Return the (X, Y) coordinate for the center point of the cell that contains the specified text.  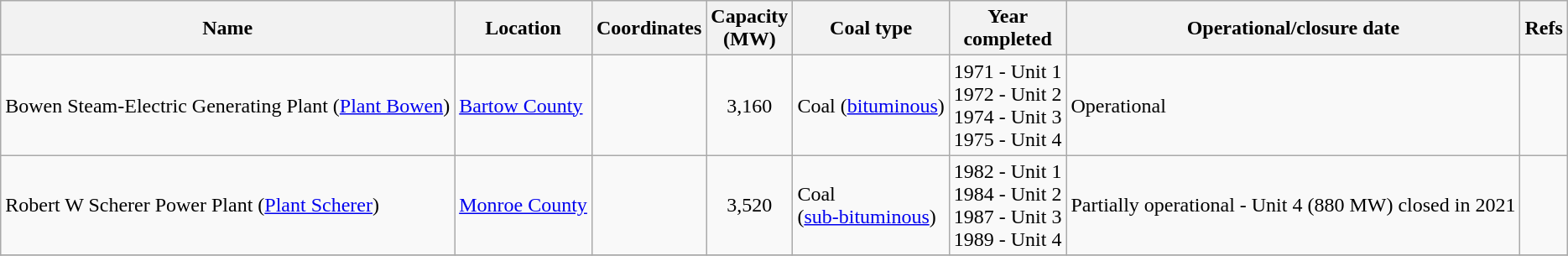
Name (228, 29)
Coordinates (649, 29)
Location (524, 29)
Monroe County (524, 205)
Coal (bituminous) (871, 106)
Coal(sub-bituminous) (871, 205)
3,520 (750, 205)
Bartow County (524, 106)
Capacity(MW) (750, 29)
Coal type (871, 29)
1971 - Unit 11972 - Unit 21974 - Unit 31975 - Unit 4 (1008, 106)
Bowen Steam-Electric Generating Plant (Plant Bowen) (228, 106)
Operational (1294, 106)
1982 - Unit 11984 - Unit 21987 - Unit 31989 - Unit 4 (1008, 205)
Yearcompleted (1008, 29)
3,160 (750, 106)
Robert W Scherer Power Plant (Plant Scherer) (228, 205)
Refs (1544, 29)
Partially operational - Unit 4 (880 MW) closed in 2021 (1294, 205)
Operational/closure date (1294, 29)
